Provide the [x, y] coordinate of the cell's center where the given text is located.  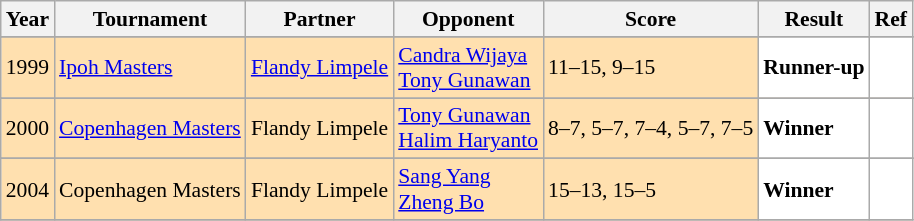
Candra Wijaya Tony Gunawan [468, 68]
Result [814, 19]
Runner-up [814, 68]
8–7, 5–7, 7–4, 5–7, 7–5 [650, 128]
Score [650, 19]
Partner [320, 19]
Tournament [150, 19]
11–15, 9–15 [650, 68]
2000 [28, 128]
15–13, 15–5 [650, 190]
Ref [891, 19]
Year [28, 19]
Sang Yang Zheng Bo [468, 190]
Ipoh Masters [150, 68]
Opponent [468, 19]
Tony Gunawan Halim Haryanto [468, 128]
2004 [28, 190]
1999 [28, 68]
